Return the (X, Y) coordinate for the center point of the cell that contains the specified text.  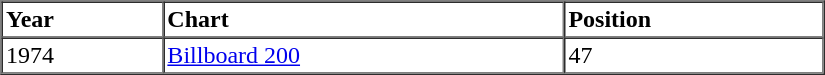
47 (694, 56)
Billboard 200 (364, 56)
Year (82, 20)
1974 (82, 56)
Position (694, 20)
Chart (364, 20)
